Extract the [X, Y] coordinate from the center of the cell holding the provided text.  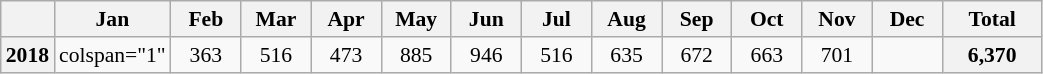
363 [206, 55]
Jan [112, 19]
Sep [697, 19]
2018 [28, 55]
colspan="1" [112, 55]
885 [416, 55]
663 [767, 55]
Jun [486, 19]
6,370 [992, 55]
Oct [767, 19]
635 [626, 55]
Total [992, 19]
Dec [907, 19]
Nov [837, 19]
701 [837, 55]
Jul [556, 19]
473 [346, 55]
672 [697, 55]
946 [486, 55]
May [416, 19]
Aug [626, 19]
Apr [346, 19]
Mar [276, 19]
Feb [206, 19]
